Search for the cell housing the specified text and yield its (X, Y) center coordinate. 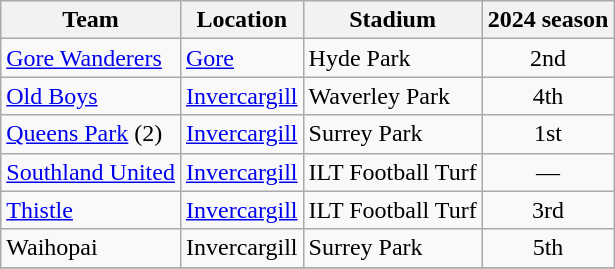
Queens Park (2) (91, 134)
Hyde Park (392, 58)
5th (548, 248)
1st (548, 134)
Gore Wanderers (91, 58)
4th (548, 96)
Thistle (91, 210)
— (548, 172)
Waverley Park (392, 96)
Location (242, 20)
Old Boys (91, 96)
Waihopai (91, 248)
2024 season (548, 20)
3rd (548, 210)
Stadium (392, 20)
Team (91, 20)
Southland United (91, 172)
2nd (548, 58)
Gore (242, 58)
